Detect which cell encompasses the target text, then output its (x, y) center coordinate. 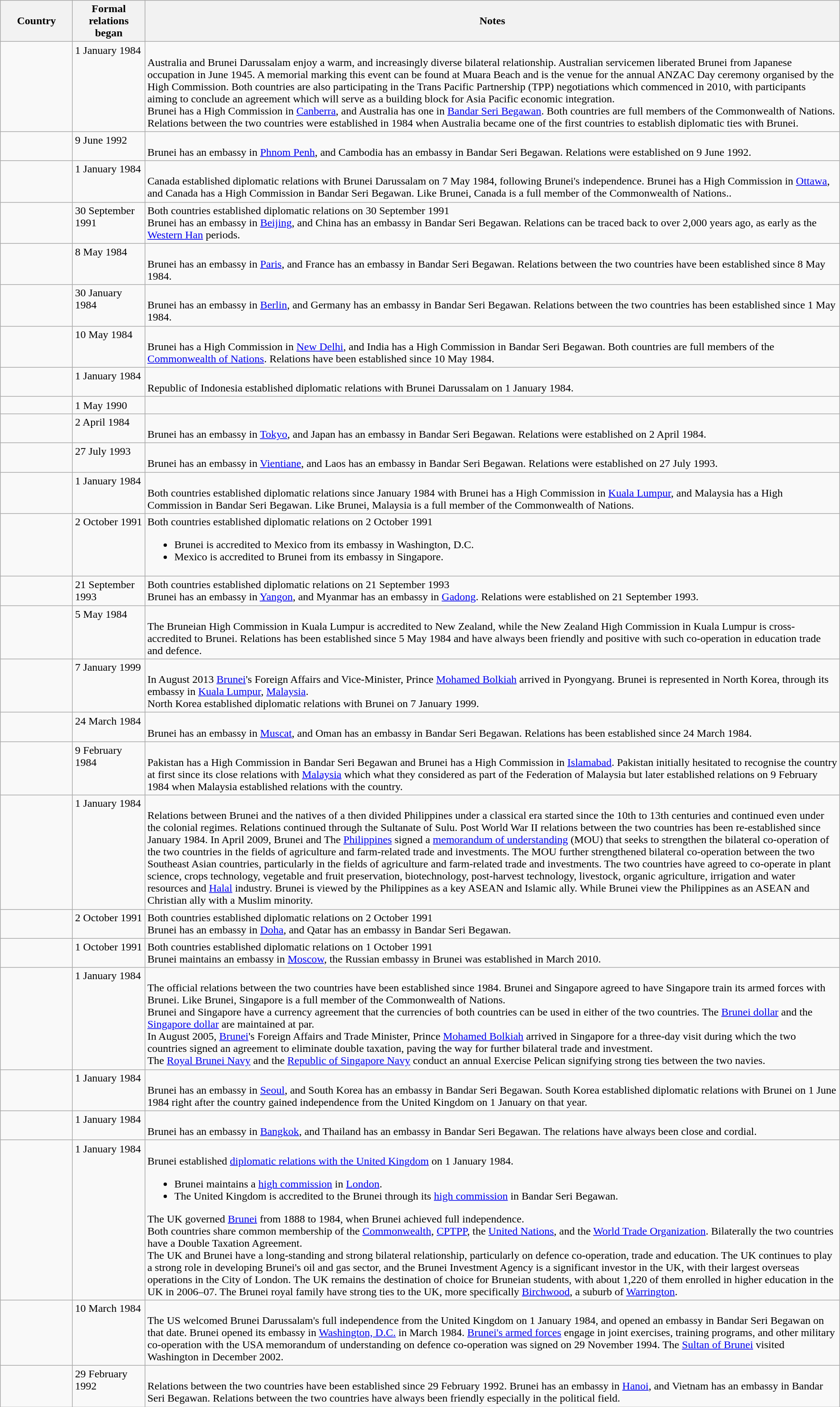
30 September 1991 (109, 223)
Country (37, 21)
Brunei has an embassy in Bangkok, and Thailand has an embassy in Bandar Seri Begawan. The relations have always been close and cordial. (492, 1125)
Brunei has an embassy in Tokyo, and Japan has an embassy in Bandar Seri Begawan. Relations were established on 2 April 1984. (492, 428)
7 January 1999 (109, 686)
Brunei has an embassy in Phnom Penh, and Cambodia has an embassy in Bandar Seri Begawan. Relations were established on 9 June 1992. (492, 146)
1 May 1990 (109, 405)
8 May 1984 (109, 264)
21 September 1993 (109, 591)
9 February 1984 (109, 769)
24 March 1984 (109, 727)
2 April 1984 (109, 428)
9 June 1992 (109, 146)
Republic of Indonesia established diplomatic relations with Brunei Darussalam on 1 January 1984. (492, 382)
Brunei has an embassy in Vientiane, and Laos has an embassy in Bandar Seri Begawan. Relations were established on 27 July 1993. (492, 457)
5 May 1984 (109, 632)
30 January 1984 (109, 305)
Brunei has an embassy in Muscat, and Oman has an embassy in Bandar Seri Begawan. Relations has been established since 24 March 1984. (492, 727)
10 March 1984 (109, 1332)
Notes (492, 21)
10 May 1984 (109, 347)
Both countries established diplomatic relations on 2 October 1991Brunei has an embassy in Doha, and Qatar has an embassy in Bandar Seri Begawan. (492, 924)
27 July 1993 (109, 457)
Formal relations began (109, 21)
1 October 1991 (109, 953)
29 February 1992 (109, 1386)
